Determine the [X, Y] coordinate at the center of the cell enclosing the given text.  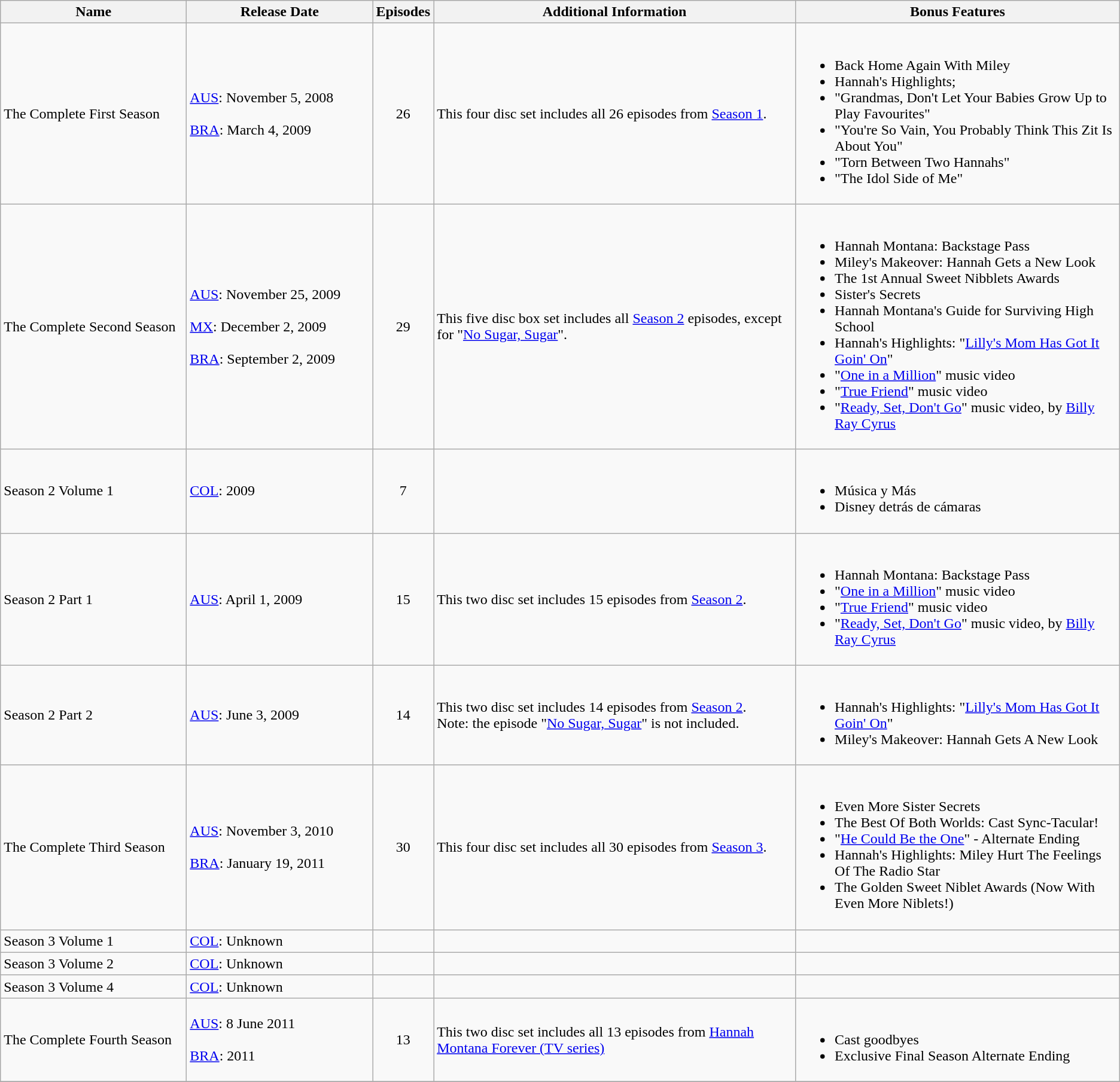
Bonus Features [958, 12]
AUS: November 3, 2010BRA: January 19, 2011 [280, 847]
This two disc set includes 14 episodes from Season 2.Note: the episode "No Sugar, Sugar" is not included. [615, 715]
26 [403, 114]
Release Date [280, 12]
This two disc set includes 15 episodes from Season 2. [615, 599]
Hannah Montana: Backstage Pass"One in a Million" music video"True Friend" music video"Ready, Set, Don't Go" music video, by Billy Ray Cyrus [958, 599]
The Complete Third Season [93, 847]
This four disc set includes all 30 episodes from Season 3. [615, 847]
29 [403, 327]
Season 3 Volume 2 [93, 964]
Season 2 Volume 1 [93, 491]
AUS: April 1, 2009 [280, 599]
Season 3 Volume 4 [93, 986]
COL: 2009 [280, 491]
13 [403, 1040]
30 [403, 847]
Hannah's Highlights: "Lilly's Mom Has Got It Goin' On"Miley's Makeover: Hannah Gets A New Look [958, 715]
Season 2 Part 2 [93, 715]
Additional Information [615, 12]
Música y MásDisney detrás de cámaras [958, 491]
15 [403, 599]
14 [403, 715]
The Complete Fourth Season [93, 1040]
AUS: 8 June 2011BRA: 2011 [280, 1040]
AUS: November 5, 2008BRA: March 4, 2009 [280, 114]
7 [403, 491]
This five disc box set includes all Season 2 episodes, except for "No Sugar, Sugar". [615, 327]
Season 3 Volume 1 [93, 941]
Name [93, 12]
Cast goodbyesExclusive Final Season Alternate Ending [958, 1040]
This four disc set includes all 26 episodes from Season 1. [615, 114]
AUS: June 3, 2009 [280, 715]
AUS: November 25, 2009MX: December 2, 2009BRA: September 2, 2009 [280, 327]
Season 2 Part 1 [93, 599]
Episodes [403, 12]
The Complete Second Season [93, 327]
The Complete First Season [93, 114]
This two disc set includes all 13 episodes from Hannah Montana Forever (TV series) [615, 1040]
